Find where the given text appears and provide that cell's center as [X, Y] coordinate. 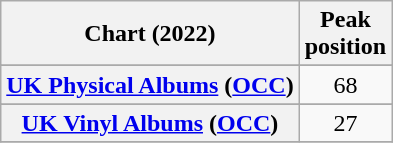
Chart (2022) [150, 34]
68 [345, 85]
27 [345, 123]
UK Vinyl Albums (OCC) [150, 123]
Peakposition [345, 34]
UK Physical Albums (OCC) [150, 85]
